Scan for the cell matching the given text and deliver its [x, y] coordinate at center. 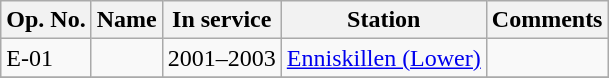
E-01 [46, 58]
2001–2003 [222, 58]
In service [222, 20]
Station [384, 20]
Name [126, 20]
Enniskillen (Lower) [384, 58]
Comments [547, 20]
Op. No. [46, 20]
